Search for the cell housing the specified text and yield its [x, y] center coordinate. 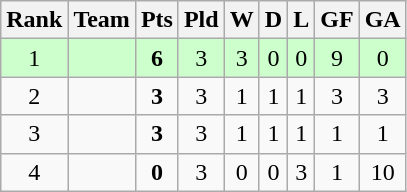
L [302, 20]
2 [34, 96]
GA [382, 20]
4 [34, 172]
Pts [156, 20]
6 [156, 58]
D [273, 20]
GF [337, 20]
Rank [34, 20]
Pld [201, 20]
9 [337, 58]
Team [102, 20]
W [242, 20]
10 [382, 172]
